Detect which cell encompasses the target text, then output its (x, y) center coordinate. 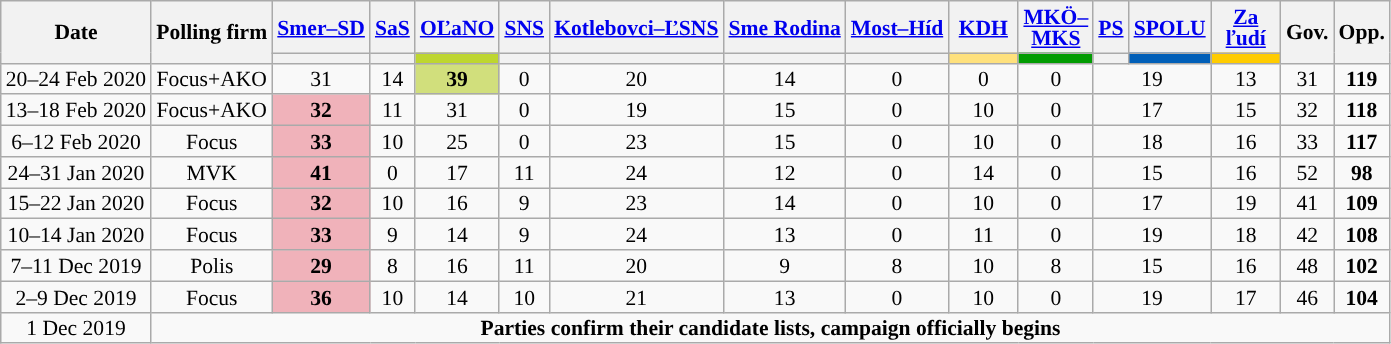
102 (1362, 266)
MVK (212, 172)
Polis (212, 266)
Kotlebovci–ĽSNS (636, 27)
39 (457, 78)
24–31 Jan 2020 (76, 172)
SNS (524, 27)
MKÖ–MKS (1056, 27)
Gov. (1308, 32)
104 (1362, 296)
SaS (392, 27)
12 (785, 172)
7–11 Dec 2019 (76, 266)
20–24 Feb 2020 (76, 78)
15–22 Jan 2020 (76, 204)
Most–Híd (897, 27)
42 (1308, 234)
108 (1362, 234)
Opp. (1362, 32)
OĽaNO (457, 27)
Parties confirm their candidate lists, campaign officially begins (770, 328)
Sme Rodina (785, 27)
SPOLU (1170, 27)
Date (76, 32)
Smer–SD (321, 27)
46 (1308, 296)
KDH (983, 27)
36 (321, 296)
119 (1362, 78)
52 (1308, 172)
98 (1362, 172)
29 (321, 266)
10–14 Jan 2020 (76, 234)
117 (1362, 142)
13–18 Feb 2020 (76, 110)
2–9 Dec 2019 (76, 296)
Polling firm (212, 32)
48 (1308, 266)
Za ľudí (1246, 27)
21 (636, 296)
118 (1362, 110)
109 (1362, 204)
PS (1110, 27)
1 Dec 2019 (76, 328)
6–12 Feb 2020 (76, 142)
25 (457, 142)
